Return the [X, Y] coordinate for the center point of the cell that contains the specified text.  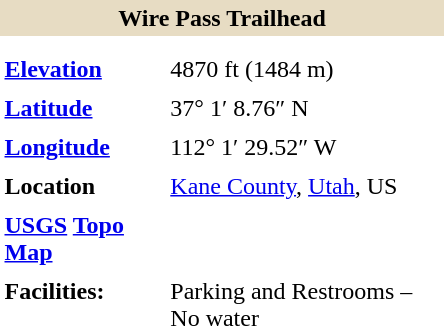
Wire Pass Trailhead [222, 18]
Latitude [82, 108]
4870 ft (1484 m) [305, 69]
Kane County, Utah, US [305, 186]
Longitude [82, 147]
37° 1′ 8.76″ N [305, 108]
USGS Topo Map [82, 238]
Location [82, 186]
Elevation [82, 69]
112° 1′ 29.52″ W [305, 147]
